Locate the cell with the specified text and output its (x, y) center coordinate. 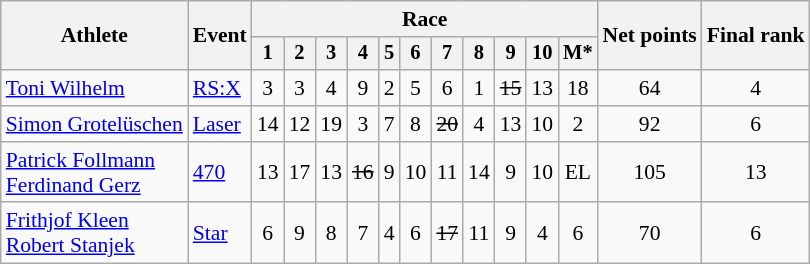
RS:X (220, 88)
Star (220, 234)
EL (578, 172)
Toni Wilhelm (94, 88)
16 (363, 172)
Laser (220, 124)
470 (220, 172)
70 (650, 234)
Net points (650, 36)
15 (511, 88)
18 (578, 88)
64 (650, 88)
Simon Grotelüschen (94, 124)
Patrick FollmannFerdinand Gerz (94, 172)
Race (425, 19)
105 (650, 172)
92 (650, 124)
20 (447, 124)
Athlete (94, 36)
Frithjof KleenRobert Stanjek (94, 234)
19 (331, 124)
M* (578, 54)
12 (300, 124)
Event (220, 36)
Final rank (756, 36)
